Provide the [x, y] coordinate of the cell's center where the given text is located.  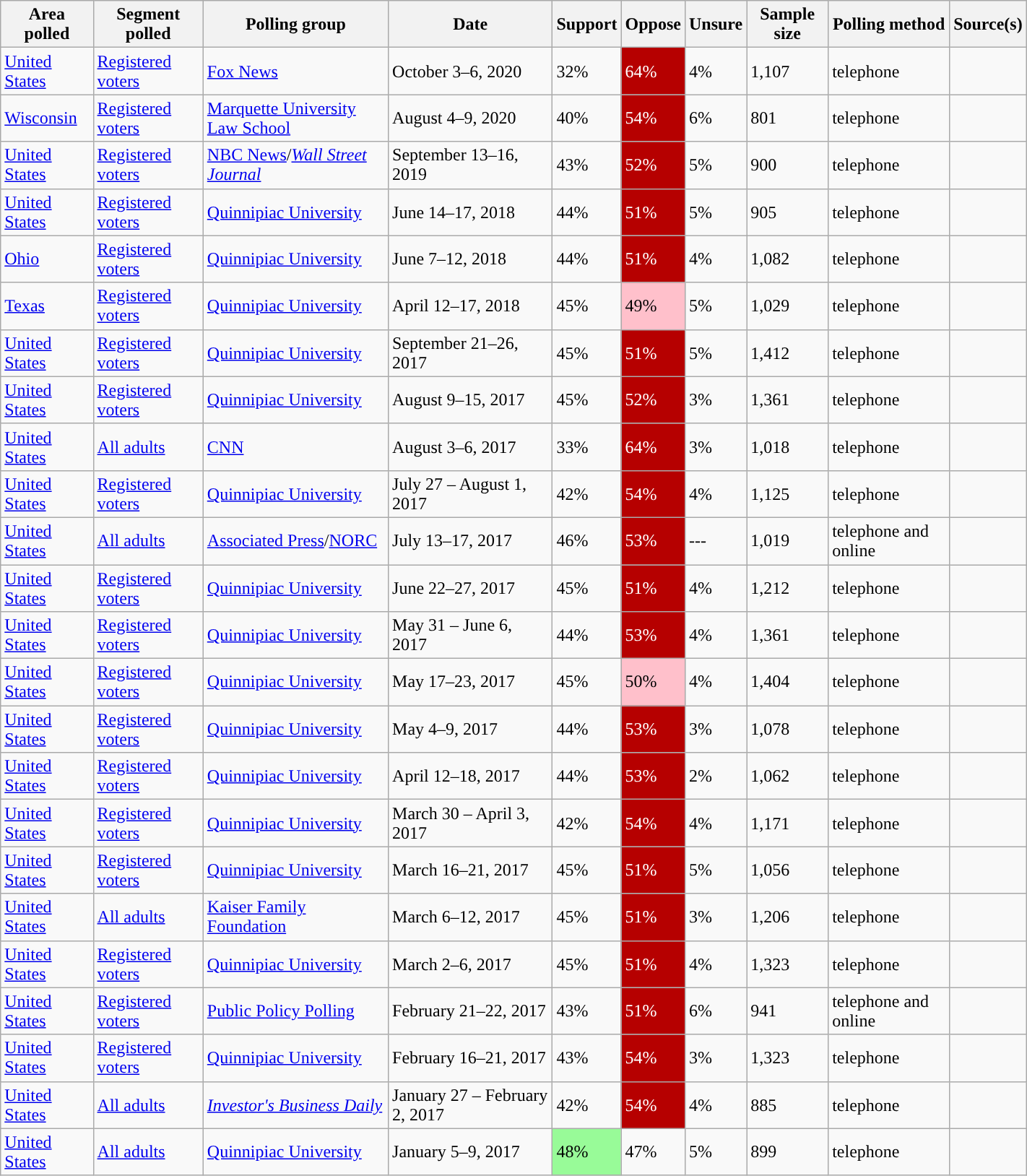
Ohio [47, 259]
October 3–6, 2020 [471, 71]
Polling method [889, 25]
1,171 [787, 823]
June 7–12, 2018 [471, 259]
Marquette University Law School [295, 118]
1,125 [787, 494]
1,062 [787, 776]
1,404 [787, 682]
February 16–21, 2017 [471, 1058]
Area polled [47, 25]
905 [787, 212]
May 17–23, 2017 [471, 682]
June 22–27, 2017 [471, 588]
May 4–9, 2017 [471, 730]
February 21–22, 2017 [471, 1011]
46% [586, 540]
March 2–6, 2017 [471, 964]
40% [586, 118]
1,018 [787, 446]
1,078 [787, 730]
Oppose [653, 25]
1,107 [787, 71]
1,056 [787, 870]
1,019 [787, 540]
Date [471, 25]
2% [715, 776]
Investor's Business Daily [295, 1105]
50% [653, 682]
900 [787, 165]
899 [787, 1151]
July 13–17, 2017 [471, 540]
March 16–21, 2017 [471, 870]
885 [787, 1105]
Wisconsin [47, 118]
33% [586, 446]
1,082 [787, 259]
49% [653, 306]
July 27 – August 1, 2017 [471, 494]
32% [586, 71]
September 13–16, 2019 [471, 165]
Kaiser Family Foundation [295, 917]
NBC News/Wall Street Journal [295, 165]
March 6–12, 2017 [471, 917]
48% [586, 1151]
47% [653, 1151]
June 14–17, 2018 [471, 212]
May 31 – June 6, 2017 [471, 636]
Sample size [787, 25]
Fox News [295, 71]
1,029 [787, 306]
Polling group [295, 25]
Segment polled [148, 25]
941 [787, 1011]
1,212 [787, 588]
Texas [47, 306]
January 27 – February 2, 2017 [471, 1105]
August 9–15, 2017 [471, 400]
Unsure [715, 25]
CNN [295, 446]
April 12–17, 2018 [471, 306]
September 21–26, 2017 [471, 353]
January 5–9, 2017 [471, 1151]
Source(s) [988, 25]
--- [715, 540]
801 [787, 118]
1,206 [787, 917]
Support [586, 25]
Associated Press/NORC [295, 540]
August 3–6, 2017 [471, 446]
Public Policy Polling [295, 1011]
March 30 – April 3, 2017 [471, 823]
August 4–9, 2020 [471, 118]
1,412 [787, 353]
April 12–18, 2017 [471, 776]
